Search for the cell housing the specified text and yield its (X, Y) center coordinate. 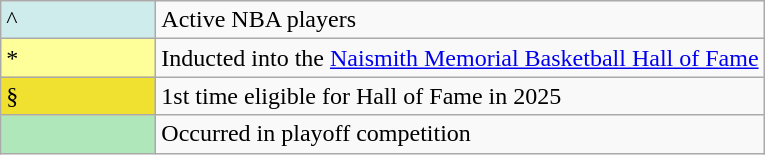
§ (78, 96)
^ (78, 20)
Inducted into the Naismith Memorial Basketball Hall of Fame (460, 58)
Active NBA players (460, 20)
Occurred in playoff competition (460, 134)
* (78, 58)
1st time eligible for Hall of Fame in 2025 (460, 96)
